Identify which cell holds the provided text, then report its (x, y) central coordinate. 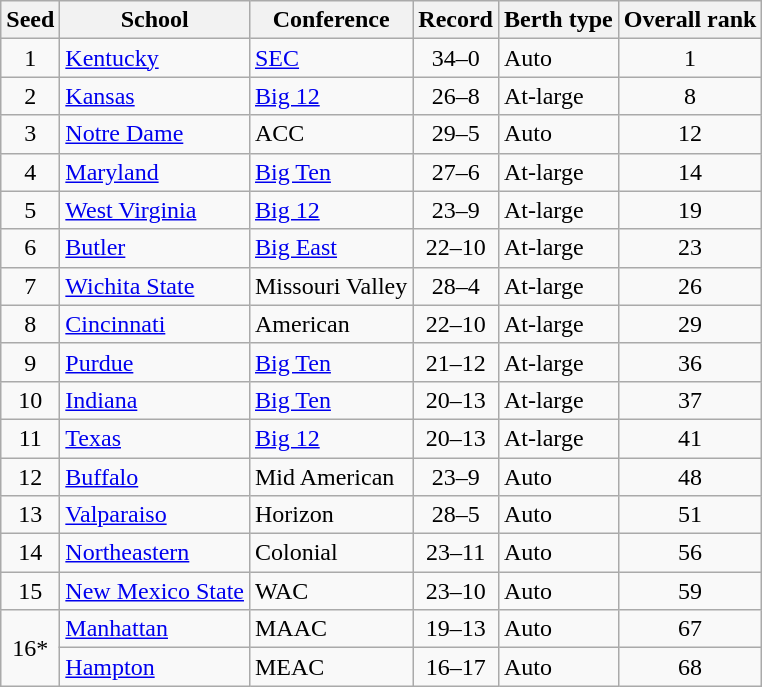
3 (30, 134)
Wichita State (155, 286)
19 (690, 210)
29 (690, 324)
Manhattan (155, 629)
Cincinnati (155, 324)
Hampton (155, 667)
Mid American (330, 477)
Purdue (155, 362)
10 (30, 400)
WAC (330, 591)
67 (690, 629)
MEAC (330, 667)
48 (690, 477)
School (155, 20)
15 (30, 591)
Overall rank (690, 20)
Seed (30, 20)
16–17 (456, 667)
26 (690, 286)
51 (690, 515)
56 (690, 553)
26–8 (456, 96)
59 (690, 591)
6 (30, 248)
Missouri Valley (330, 286)
2 (30, 96)
ACC (330, 134)
Valparaiso (155, 515)
Kansas (155, 96)
23–10 (456, 591)
American (330, 324)
19–13 (456, 629)
West Virginia (155, 210)
28–4 (456, 286)
Buffalo (155, 477)
Notre Dame (155, 134)
Record (456, 20)
Indiana (155, 400)
New Mexico State (155, 591)
Northeastern (155, 553)
29–5 (456, 134)
28–5 (456, 515)
Conference (330, 20)
7 (30, 286)
27–6 (456, 172)
Butler (155, 248)
37 (690, 400)
5 (30, 210)
23 (690, 248)
34–0 (456, 58)
Maryland (155, 172)
13 (30, 515)
21–12 (456, 362)
Colonial (330, 553)
68 (690, 667)
Horizon (330, 515)
MAAC (330, 629)
Kentucky (155, 58)
Big East (330, 248)
11 (30, 438)
Texas (155, 438)
Berth type (558, 20)
SEC (330, 58)
41 (690, 438)
16* (30, 648)
4 (30, 172)
9 (30, 362)
36 (690, 362)
23–11 (456, 553)
